Locate the cell with the specified text and output its [x, y] center coordinate. 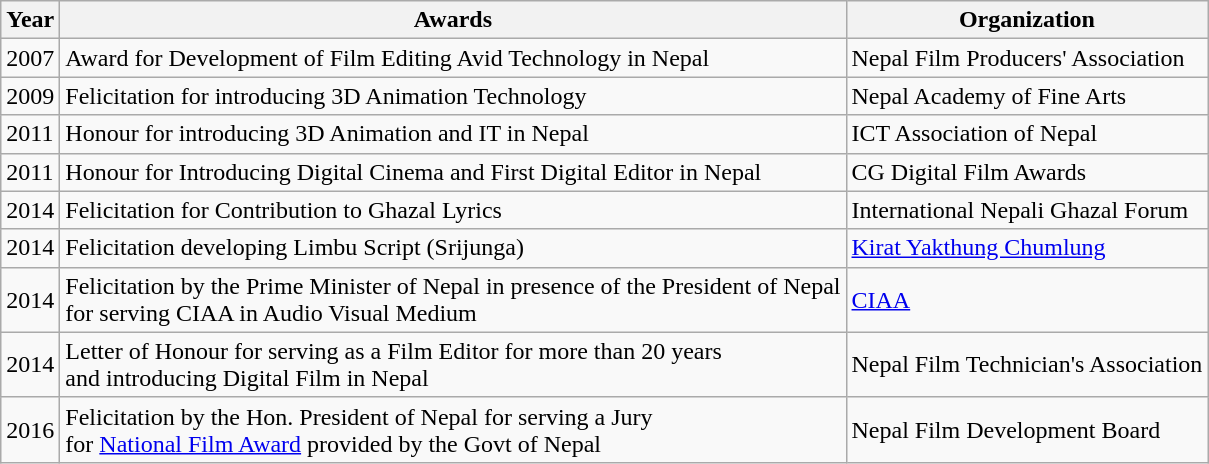
Nepal Academy of Fine Arts [1027, 96]
CIAA [1027, 300]
2009 [30, 96]
Felicitation by the Hon. President of Nepal for serving a Juryfor National Film Award provided by the Govt of Nepal [453, 430]
Award for Development of Film Editing Avid Technology in Nepal [453, 58]
Kirat Yakthung Chumlung [1027, 248]
International Nepali Ghazal Forum [1027, 210]
ICT Association of Nepal [1027, 134]
Felicitation for Contribution to Ghazal Lyrics [453, 210]
Nepal Film Development Board [1027, 430]
2007 [30, 58]
Letter of Honour for serving as a Film Editor for more than 20 yearsand introducing Digital Film in Nepal [453, 364]
Felicitation developing Limbu Script (Srijunga) [453, 248]
Nepal Film Technician's Association [1027, 364]
Nepal Film Producers' Association [1027, 58]
Awards [453, 20]
Year [30, 20]
2016 [30, 430]
Organization [1027, 20]
CG Digital Film Awards [1027, 172]
Felicitation for introducing 3D Animation Technology [453, 96]
Honour for Introducing Digital Cinema and First Digital Editor in Nepal [453, 172]
Felicitation by the Prime Minister of Nepal in presence of the President of Nepalfor serving CIAA in Audio Visual Medium [453, 300]
Honour for introducing 3D Animation and IT in Nepal [453, 134]
